Capture the cell that displays the provided text and extract its (X, Y) central coordinate. 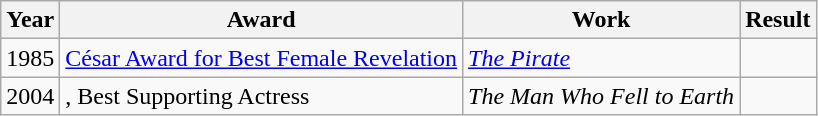
The Pirate (602, 58)
1985 (30, 58)
Award (262, 20)
2004 (30, 96)
The Man Who Fell to Earth (602, 96)
Result (778, 20)
César Award for Best Female Revelation (262, 58)
Work (602, 20)
Year (30, 20)
, Best Supporting Actress (262, 96)
